Capture the cell that displays the provided text and extract its [x, y] central coordinate. 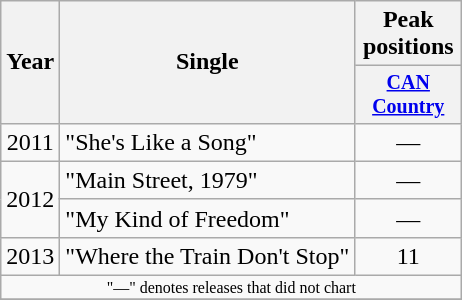
2011 [30, 142]
"Main Street, 1979" [208, 180]
"Where the Train Don't Stop" [208, 256]
Year [30, 62]
CAN Country [408, 94]
2012 [30, 199]
"My Kind of Freedom" [208, 218]
2013 [30, 256]
"She's Like a Song" [208, 142]
"—" denotes releases that did not chart [232, 288]
Single [208, 62]
11 [408, 256]
Peak positions [408, 34]
